For the text-containing cell, return its midpoint in (x, y) coordinate format. 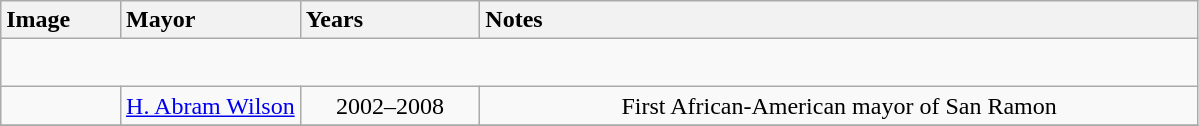
First African-American mayor of San Ramon (840, 106)
Image (61, 20)
H. Abram Wilson (211, 106)
2002–2008 (390, 106)
Mayor (211, 20)
Notes (840, 20)
Years (390, 20)
